Scan for the cell matching the given text and deliver its (x, y) coordinate at center. 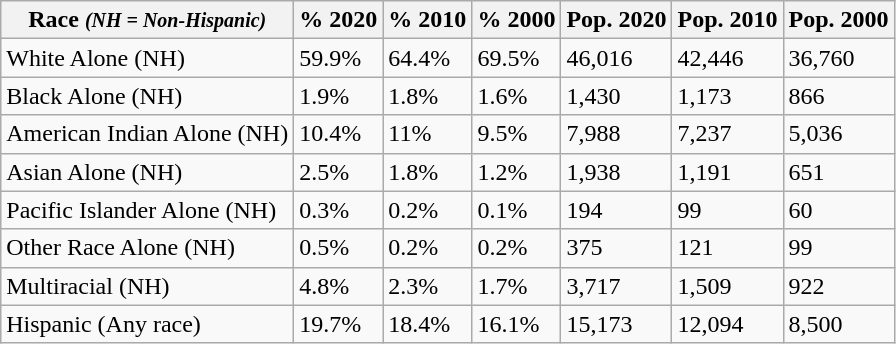
1.7% (516, 286)
Hispanic (Any race) (148, 324)
American Indian Alone (NH) (148, 134)
12,094 (728, 324)
2.5% (338, 172)
69.5% (516, 58)
1,938 (616, 172)
Race (NH = Non-Hispanic) (148, 20)
4.8% (338, 286)
8,500 (838, 324)
194 (616, 210)
10.4% (338, 134)
46,016 (616, 58)
16.1% (516, 324)
64.4% (428, 58)
1.9% (338, 96)
Pop. 2020 (616, 20)
36,760 (838, 58)
19.7% (338, 324)
922 (838, 286)
% 2010 (428, 20)
9.5% (516, 134)
375 (616, 248)
60 (838, 210)
18.4% (428, 324)
0.1% (516, 210)
651 (838, 172)
0.3% (338, 210)
Black Alone (NH) (148, 96)
Pacific Islander Alone (NH) (148, 210)
1.2% (516, 172)
1,191 (728, 172)
Pop. 2010 (728, 20)
Multiracial (NH) (148, 286)
Pop. 2000 (838, 20)
% 2000 (516, 20)
1,430 (616, 96)
Other Race Alone (NH) (148, 248)
0.5% (338, 248)
5,036 (838, 134)
Asian Alone (NH) (148, 172)
121 (728, 248)
59.9% (338, 58)
7,237 (728, 134)
% 2020 (338, 20)
3,717 (616, 286)
866 (838, 96)
2.3% (428, 286)
11% (428, 134)
1.6% (516, 96)
White Alone (NH) (148, 58)
7,988 (616, 134)
1,509 (728, 286)
42,446 (728, 58)
15,173 (616, 324)
1,173 (728, 96)
